Extract the (X, Y) coordinate from the center of the cell holding the provided text.  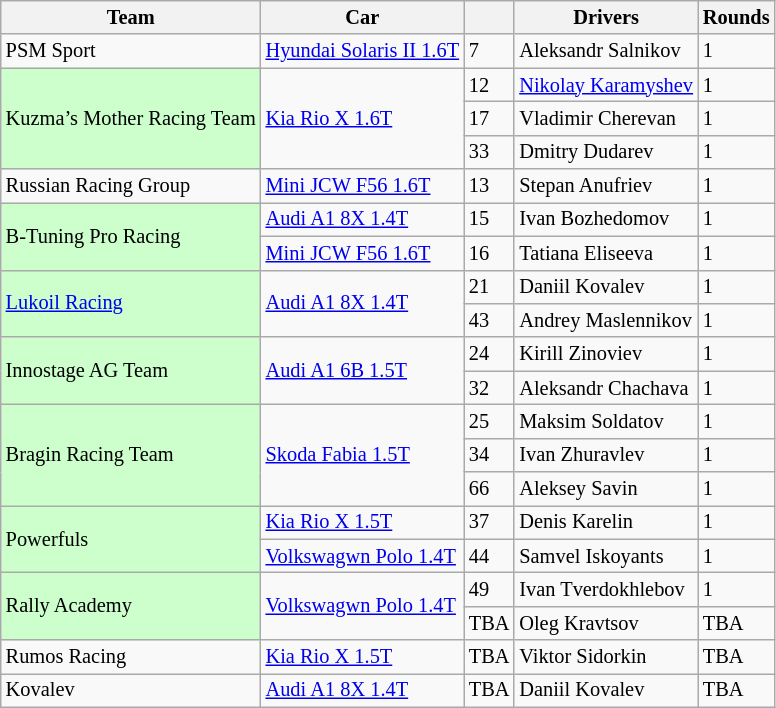
13 (489, 186)
Audi A1 6B 1.5T (362, 370)
Dmitry Dudarev (606, 152)
24 (489, 354)
Ivan Bozhedomov (606, 219)
66 (489, 489)
21 (489, 287)
33 (489, 152)
PSM Sport (131, 51)
Kuzma’s Mother Racing Team (131, 118)
17 (489, 118)
Nikolay Karamyshev (606, 85)
Rounds (736, 17)
Team (131, 17)
Kia Rio X 1.6T (362, 118)
Bragin Racing Team (131, 454)
15 (489, 219)
Oleg Kravtsov (606, 623)
Aleksey Savin (606, 489)
25 (489, 421)
Car (362, 17)
Rumos Racing (131, 657)
Denis Karelin (606, 522)
Drivers (606, 17)
43 (489, 320)
Innostage AG Team (131, 370)
B-Tuning Pro Racing (131, 236)
Russian Racing Group (131, 186)
Kirill Zinoviev (606, 354)
16 (489, 253)
Skoda Fabia 1.5T (362, 454)
Vladimir Cherevan (606, 118)
Maksim Soldatov (606, 421)
Tatiana Eliseeva (606, 253)
Kovalev (131, 690)
Samvel Iskoyants (606, 556)
Ivan Tverdokhlebov (606, 589)
32 (489, 388)
Rally Academy (131, 606)
Ivan Zhuravlev (606, 455)
12 (489, 85)
Stepan Anufriev (606, 186)
Lukoil Racing (131, 304)
Viktor Sidorkin (606, 657)
Hyundai Solaris II 1.6T (362, 51)
44 (489, 556)
Aleksandr Salnikov (606, 51)
Aleksandr Chachava (606, 388)
34 (489, 455)
7 (489, 51)
49 (489, 589)
37 (489, 522)
Powerfuls (131, 538)
Andrey Maslennikov (606, 320)
